Determine the [x, y] coordinate at the center of the cell enclosing the given text.  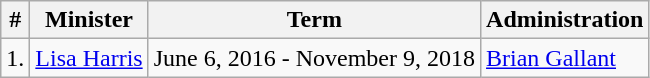
1. [16, 58]
Lisa Harris [89, 58]
Brian Gallant [565, 58]
Minister [89, 20]
Administration [565, 20]
Term [314, 20]
# [16, 20]
June 6, 2016 - November 9, 2018 [314, 58]
